Extract the (x, y) coordinate from the center of the cell holding the provided text.  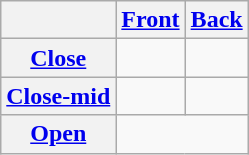
Front (150, 20)
Close (58, 58)
Back (216, 20)
Close-mid (58, 96)
Open (58, 134)
